From the cell containing the given text, extract its center point as [X, Y] coordinate. 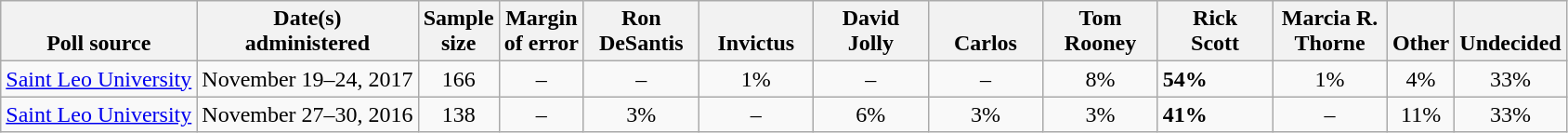
54% [1215, 79]
Date(s)administered [307, 32]
8% [1101, 79]
RonDeSantis [641, 32]
41% [1215, 114]
Marcia R.Thorne [1330, 32]
Poll source [98, 32]
138 [459, 114]
November 27–30, 2016 [307, 114]
TomRooney [1101, 32]
166 [459, 79]
4% [1420, 79]
Undecided [1510, 32]
6% [871, 114]
November 19–24, 2017 [307, 79]
Invictus [756, 32]
DavidJolly [871, 32]
Samplesize [459, 32]
Marginof error [541, 32]
Carlos [986, 32]
RickScott [1215, 32]
Other [1420, 32]
11% [1420, 114]
